Determine the (X, Y) coordinate at the center of the cell enclosing the given text.  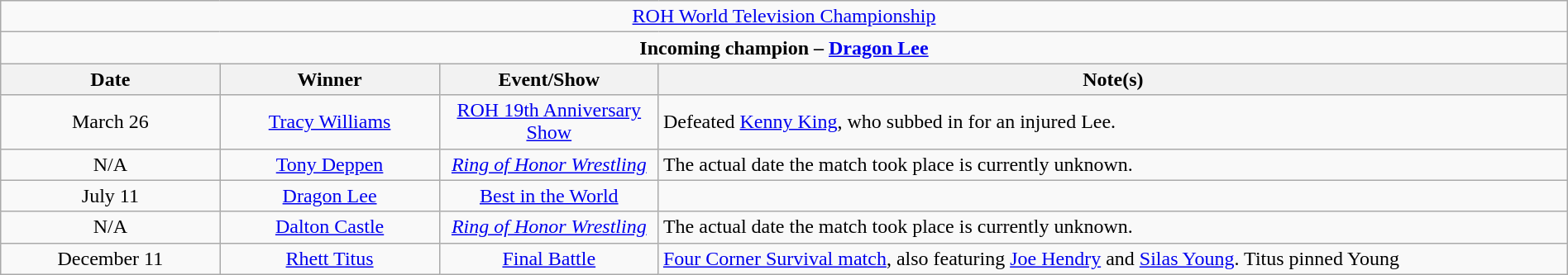
December 11 (111, 258)
Dalton Castle (329, 227)
ROH 19th Anniversary Show (549, 122)
Event/Show (549, 79)
Dragon Lee (329, 196)
Rhett Titus (329, 258)
Incoming champion – Dragon Lee (784, 48)
Date (111, 79)
Tony Deppen (329, 164)
Final Battle (549, 258)
Defeated Kenny King, who subbed in for an injured Lee. (1113, 122)
July 11 (111, 196)
March 26 (111, 122)
Four Corner Survival match, also featuring Joe Hendry and Silas Young. Titus pinned Young (1113, 258)
Best in the World (549, 196)
Tracy Williams (329, 122)
Note(s) (1113, 79)
ROH World Television Championship (784, 17)
Winner (329, 79)
